For the text-containing cell, return its midpoint in [X, Y] coordinate format. 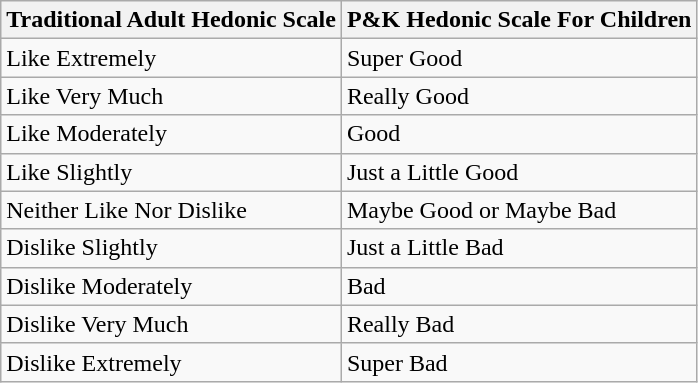
Really Bad [519, 324]
Bad [519, 286]
Just a Little Bad [519, 248]
Maybe Good or Maybe Bad [519, 210]
Like Moderately [172, 134]
Just a Little Good [519, 172]
Super Good [519, 58]
Like Slightly [172, 172]
Like Very Much [172, 96]
Dislike Very Much [172, 324]
P&K Hedonic Scale For Children [519, 20]
Neither Like Nor Dislike [172, 210]
Dislike Slightly [172, 248]
Dislike Extremely [172, 362]
Traditional Adult Hedonic Scale [172, 20]
Good [519, 134]
Super Bad [519, 362]
Really Good [519, 96]
Dislike Moderately [172, 286]
Like Extremely [172, 58]
